Search for the cell housing the specified text and yield its [X, Y] center coordinate. 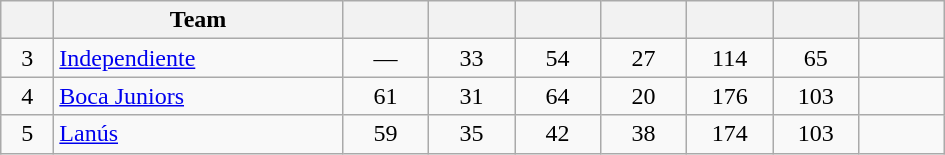
5 [28, 134]
35 [471, 134]
27 [644, 58]
4 [28, 96]
Lanús [198, 134]
3 [28, 58]
33 [471, 58]
Team [198, 20]
54 [557, 58]
31 [471, 96]
65 [816, 58]
176 [730, 96]
20 [644, 96]
Boca Juniors [198, 96]
42 [557, 134]
64 [557, 96]
Independiente [198, 58]
59 [385, 134]
38 [644, 134]
— [385, 58]
61 [385, 96]
174 [730, 134]
114 [730, 58]
